Capture the cell that displays the provided text and extract its [X, Y] central coordinate. 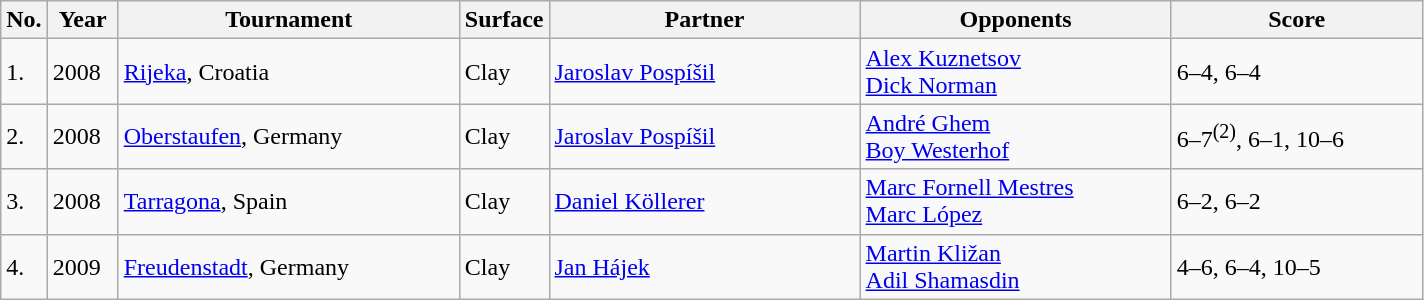
6–4, 6–4 [1296, 72]
Surface [504, 20]
6–2, 6–2 [1296, 202]
Score [1296, 20]
Martin Kližan Adil Shamasdin [1016, 266]
No. [24, 20]
Year [82, 20]
2009 [82, 266]
1. [24, 72]
Rijeka, Croatia [288, 72]
Opponents [1016, 20]
4. [24, 266]
4–6, 6–4, 10–5 [1296, 266]
Alex Kuznetsov Dick Norman [1016, 72]
6–7(2), 6–1, 10–6 [1296, 136]
Daniel Köllerer [704, 202]
Marc Fornell Mestres Marc López [1016, 202]
Jan Hájek [704, 266]
Partner [704, 20]
Tarragona, Spain [288, 202]
Freudenstadt, Germany [288, 266]
Oberstaufen, Germany [288, 136]
André Ghem Boy Westerhof [1016, 136]
3. [24, 202]
2. [24, 136]
Tournament [288, 20]
